Output the [x, y] coordinate of the center of the cell containing the given text.  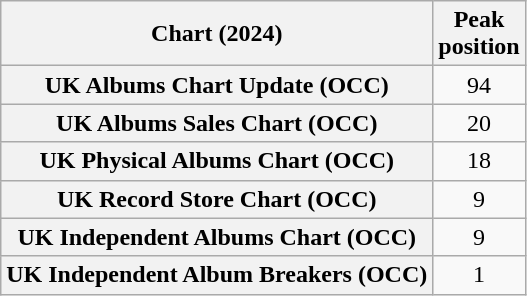
20 [479, 123]
Peakposition [479, 34]
1 [479, 275]
UK Independent Albums Chart (OCC) [217, 237]
UK Albums Sales Chart (OCC) [217, 123]
Chart (2024) [217, 34]
UK Independent Album Breakers (OCC) [217, 275]
UK Albums Chart Update (OCC) [217, 85]
18 [479, 161]
UK Physical Albums Chart (OCC) [217, 161]
UK Record Store Chart (OCC) [217, 199]
94 [479, 85]
